Pinpoint the cell where the given text exists, returning its [x, y] midpoint coordinate. 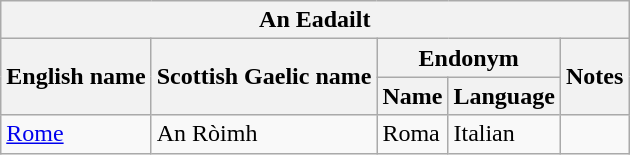
Italian [504, 134]
Roma [412, 134]
An Eadailt [315, 20]
English name [76, 77]
Notes [594, 77]
Scottish Gaelic name [264, 77]
Name [412, 96]
Language [504, 96]
Rome [76, 134]
An Ròimh [264, 134]
Endonym [468, 58]
